Extract the [x, y] coordinate from the center of the cell holding the provided text.  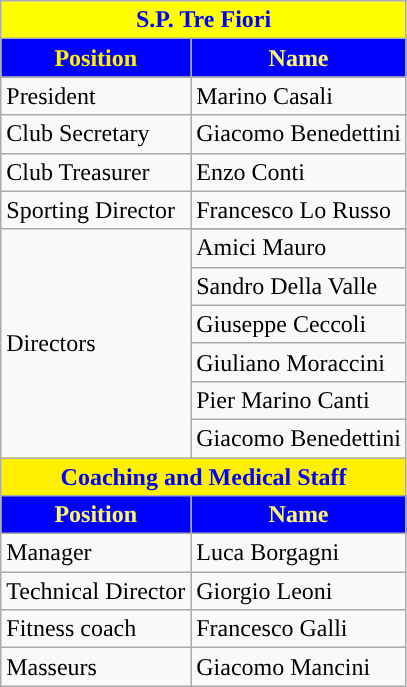
Amici Mauro [299, 248]
Sandro Della Valle [299, 286]
Club Treasurer [96, 172]
Pier Marino Canti [299, 400]
Giuliano Moraccini [299, 362]
Marino Casali [299, 96]
Giacomo Mancini [299, 667]
Luca Borgagni [299, 553]
President [96, 96]
Sporting Director [96, 210]
Technical Director [96, 591]
Masseurs [96, 667]
Giuseppe Ceccoli [299, 324]
Giorgio Leoni [299, 591]
Francesco Galli [299, 629]
Club Secretary [96, 134]
Directors [96, 343]
Francesco Lo Russo [299, 210]
Manager [96, 553]
Enzo Conti [299, 172]
Fitness coach [96, 629]
Coaching and Medical Staff [204, 477]
S.P. Tre Fiori [204, 20]
